Return the [X, Y] coordinate for the center point of the cell that contains the specified text.  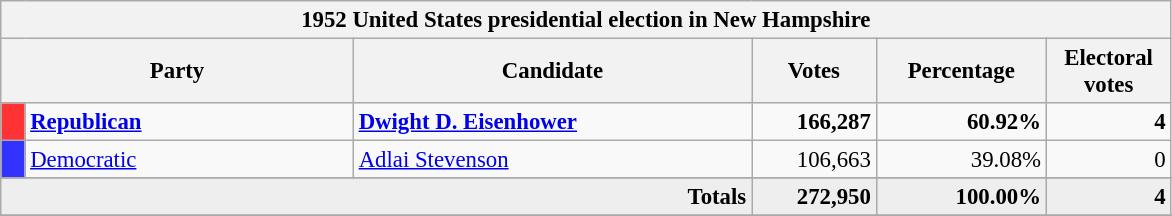
Percentage [961, 72]
Candidate [552, 72]
Republican [189, 122]
272,950 [814, 197]
Electoral votes [1108, 72]
Totals [376, 197]
39.08% [961, 160]
0 [1108, 160]
60.92% [961, 122]
Dwight D. Eisenhower [552, 122]
1952 United States presidential election in New Hampshire [586, 20]
100.00% [961, 197]
Party [178, 72]
Democratic [189, 160]
166,287 [814, 122]
Votes [814, 72]
106,663 [814, 160]
Adlai Stevenson [552, 160]
